Output the [X, Y] coordinate of the center of the cell containing the given text.  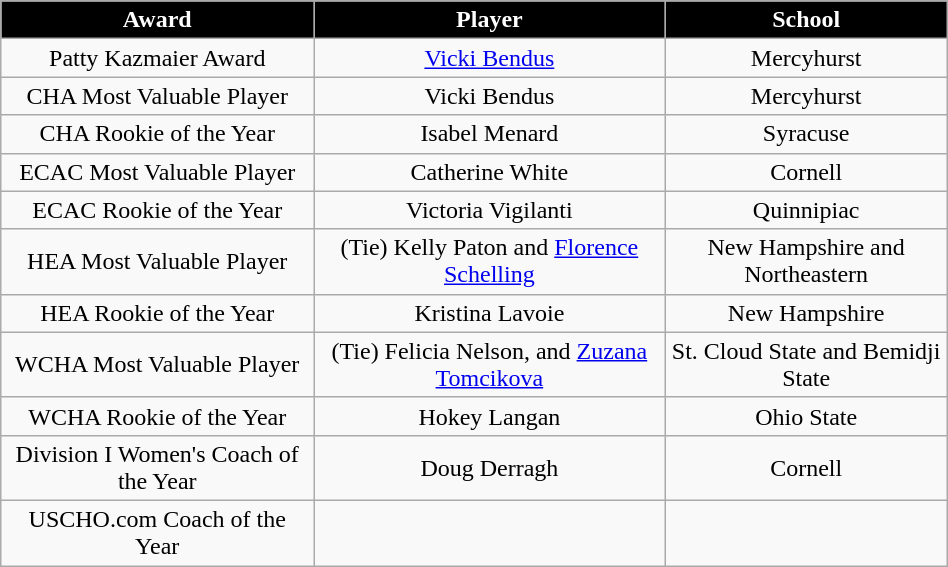
HEA Rookie of the Year [158, 313]
(Tie) Felicia Nelson, and Zuzana Tomcikova [490, 364]
ECAC Rookie of the Year [158, 210]
HEA Most Valuable Player [158, 262]
Doug Derragh [490, 468]
ECAC Most Valuable Player [158, 172]
New Hampshire and Northeastern [806, 262]
Player [490, 20]
St. Cloud State and Bemidji State [806, 364]
Hokey Langan [490, 416]
New Hampshire [806, 313]
WCHA Rookie of the Year [158, 416]
Ohio State [806, 416]
CHA Most Valuable Player [158, 96]
Quinnipiac [806, 210]
(Tie) Kelly Paton and Florence Schelling [490, 262]
CHA Rookie of the Year [158, 134]
WCHA Most Valuable Player [158, 364]
Catherine White [490, 172]
USCHO.com Coach of the Year [158, 532]
Division I Women's Coach of the Year [158, 468]
Victoria Vigilanti [490, 210]
Patty Kazmaier Award [158, 58]
School [806, 20]
Kristina Lavoie [490, 313]
Award [158, 20]
Isabel Menard [490, 134]
Syracuse [806, 134]
